From the cell containing the given text, extract its center point as (x, y) coordinate. 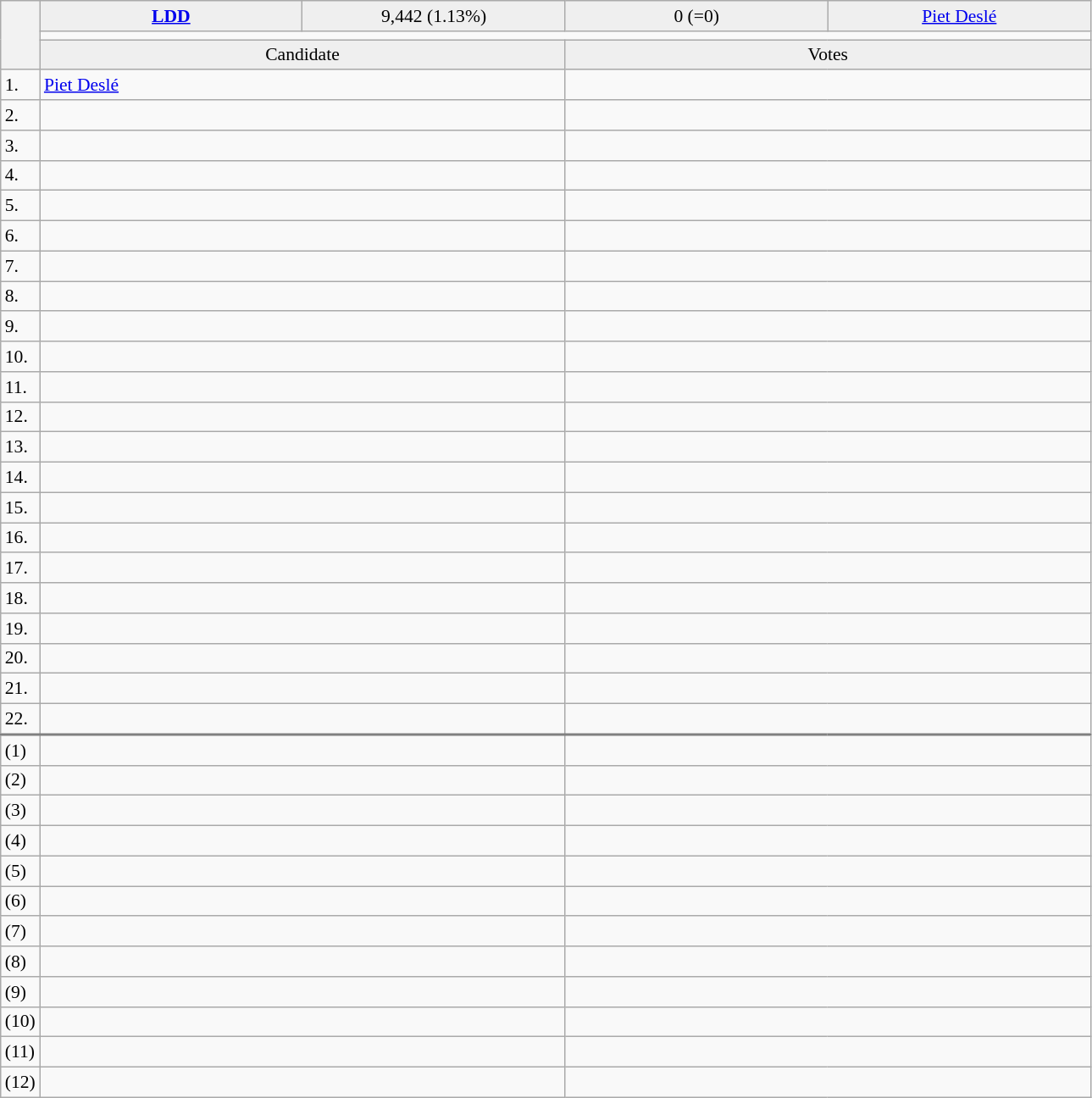
0 (=0) (696, 16)
(3) (20, 811)
18. (20, 598)
22. (20, 719)
(9) (20, 992)
9. (20, 327)
8. (20, 297)
5. (20, 206)
1. (20, 86)
11. (20, 387)
10. (20, 357)
19. (20, 629)
Candidate (302, 55)
16. (20, 538)
(8) (20, 962)
LDD (171, 16)
(12) (20, 1083)
(4) (20, 841)
4. (20, 175)
9,442 (1.13%) (434, 16)
(1) (20, 750)
3. (20, 146)
20. (20, 658)
15. (20, 507)
2. (20, 115)
(10) (20, 1022)
6. (20, 236)
21. (20, 689)
Votes (828, 55)
(2) (20, 780)
17. (20, 568)
7. (20, 266)
(11) (20, 1052)
(7) (20, 932)
13. (20, 447)
(6) (20, 901)
14. (20, 478)
(5) (20, 871)
12. (20, 417)
